Search for the cell housing the specified text and yield its [X, Y] center coordinate. 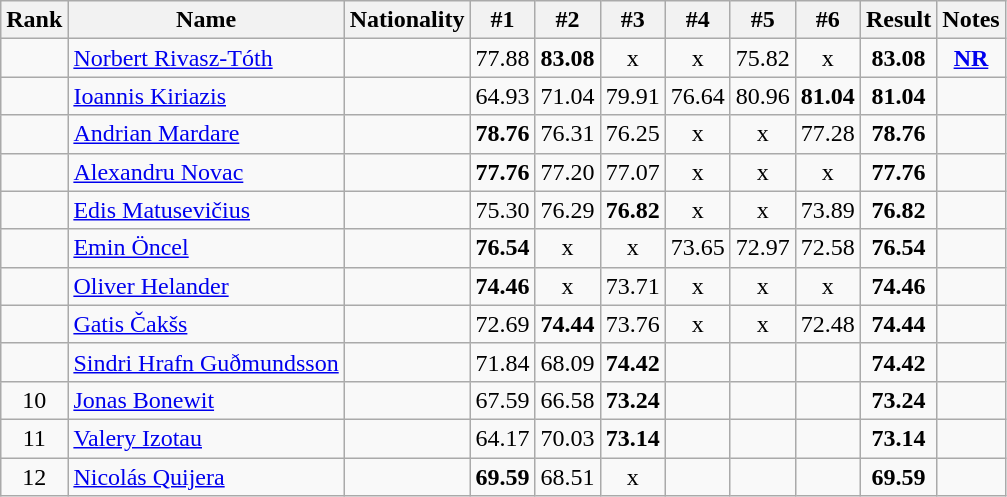
67.59 [502, 400]
72.69 [502, 324]
Edis Matusevičius [206, 210]
73.76 [632, 324]
Emin Öncel [206, 248]
75.30 [502, 210]
76.25 [632, 134]
64.17 [502, 438]
#3 [632, 20]
77.07 [632, 172]
#6 [828, 20]
Andrian Mardare [206, 134]
76.31 [568, 134]
80.96 [762, 96]
Nationality [407, 20]
Ioannis Kiriazis [206, 96]
12 [34, 477]
#1 [502, 20]
Nicolás Quijera [206, 477]
76.64 [698, 96]
Gatis Čakšs [206, 324]
71.04 [568, 96]
77.28 [828, 134]
77.20 [568, 172]
11 [34, 438]
Rank [34, 20]
Sindri Hrafn Guðmundsson [206, 362]
Oliver Helander [206, 286]
73.71 [632, 286]
66.58 [568, 400]
72.58 [828, 248]
73.89 [828, 210]
64.93 [502, 96]
73.65 [698, 248]
68.51 [568, 477]
#4 [698, 20]
79.91 [632, 96]
#2 [568, 20]
NR [971, 58]
Norbert Rivasz-Tóth [206, 58]
Valery Izotau [206, 438]
#5 [762, 20]
Alexandru Novac [206, 172]
71.84 [502, 362]
72.97 [762, 248]
75.82 [762, 58]
Result [898, 20]
76.29 [568, 210]
72.48 [828, 324]
68.09 [568, 362]
70.03 [568, 438]
77.88 [502, 58]
Jonas Bonewit [206, 400]
Name [206, 20]
Notes [971, 20]
10 [34, 400]
